Search for the cell housing the specified text and yield its [X, Y] center coordinate. 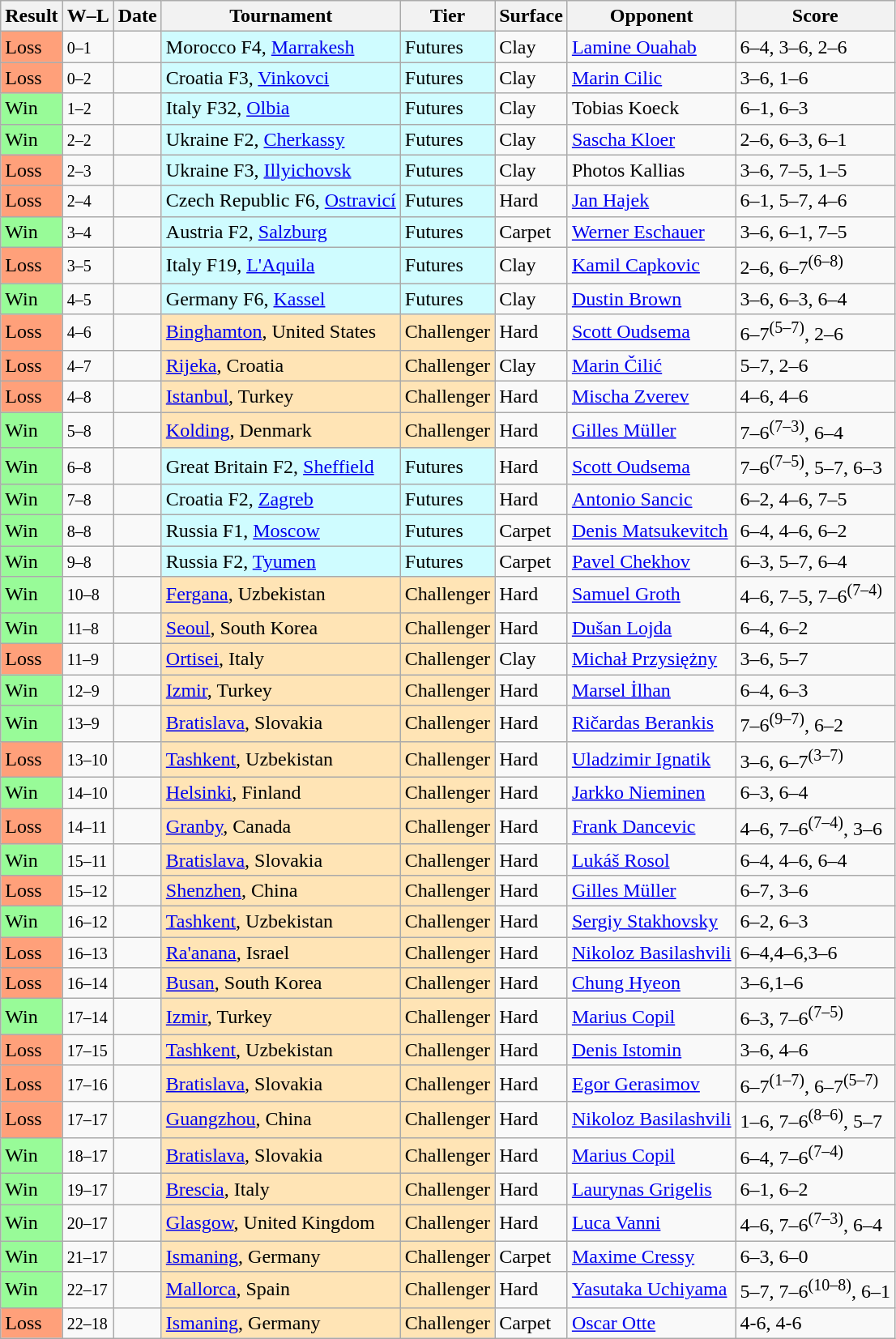
Samuel Groth [651, 595]
Score [815, 16]
Chung Hyeon [651, 983]
6–4, 4–6, 6–4 [815, 859]
Maxime Cressy [651, 1256]
19–17 [87, 1189]
2–4 [87, 201]
6–8 [87, 467]
W–L [87, 16]
6–4, 4–6, 6–2 [815, 531]
Tournament [280, 16]
Morocco F4, Marrakesh [280, 47]
0–1 [87, 47]
Michał Przysiężny [651, 659]
13–9 [87, 724]
Dušan Lojda [651, 628]
6–1, 6–3 [815, 109]
15–12 [87, 890]
6–4, 7–6(7–4) [815, 1155]
5–7, 7–6(10–8), 6–1 [815, 1290]
22–17 [87, 1290]
2–6, 6–7(6–8) [815, 266]
Russia F1, Moscow [280, 531]
11–8 [87, 628]
Jarkko Nieminen [651, 793]
Italy F19, L'Aquila [280, 266]
Surface [531, 16]
4–6, 4–6 [815, 396]
3–6, 6–1, 7–5 [815, 232]
Uladzimir Ignatik [651, 760]
Ortisei, Italy [280, 659]
4–6, 7–6(7–3), 6–4 [815, 1223]
Yasutaka Uchiyama [651, 1290]
Marin Cilic [651, 78]
7–6(7–3), 6–4 [815, 431]
Austria F2, Salzburg [280, 232]
Great Britain F2, Sheffield [280, 467]
Istanbul, Turkey [280, 396]
17–16 [87, 1084]
6–3, 6–0 [815, 1256]
Denis Istomin [651, 1050]
3–6, 7–5, 1–5 [815, 170]
Tobias Koeck [651, 109]
5–7, 2–6 [815, 365]
Croatia F2, Zagreb [280, 500]
Germany F6, Kassel [280, 299]
Egor Gerasimov [651, 1084]
Photos Kallias [651, 170]
Tier [447, 16]
Ukraine F3, Illyichovsk [280, 170]
Guangzhou, China [280, 1119]
11–9 [87, 659]
Dustin Brown [651, 299]
Jan Hajek [651, 201]
Denis Matsukevitch [651, 531]
3–6, 1–6 [815, 78]
Werner Eschauer [651, 232]
6–3, 6–4 [815, 793]
17–14 [87, 1017]
Marin Čilić [651, 365]
4–6, 7–5, 7–6(7–4) [815, 595]
Antonio Sancic [651, 500]
6–4, 6–3 [815, 690]
4–6 [87, 332]
Sascha Kloer [651, 139]
7–8 [87, 500]
6–4, 6–2 [815, 628]
Laurynas Grigelis [651, 1189]
Brescia, Italy [280, 1189]
6–2, 4–6, 7–5 [815, 500]
Opponent [651, 16]
4–5 [87, 299]
Mischa Zverev [651, 396]
17–17 [87, 1119]
3–6, 6–3, 6–4 [815, 299]
Ra'anana, Israel [280, 952]
5–8 [87, 431]
3–6,1–6 [815, 983]
Italy F32, Olbia [280, 109]
Lukáš Rosol [651, 859]
4-6, 4-6 [815, 1323]
14–11 [87, 826]
Rijeka, Croatia [280, 365]
13–10 [87, 760]
Frank Dancevic [651, 826]
Date [138, 16]
Oscar Otte [651, 1323]
Marsel İlhan [651, 690]
6–1, 5–7, 4–6 [815, 201]
Pavel Chekhov [651, 561]
0–2 [87, 78]
Croatia F3, Vinkovci [280, 78]
Glasgow, United Kingdom [280, 1223]
Shenzhen, China [280, 890]
21–17 [87, 1256]
4–6, 7–6(7–4), 3–6 [815, 826]
Seoul, South Korea [280, 628]
3–6, 6–7(3–7) [815, 760]
6–7, 3–6 [815, 890]
3–6, 5–7 [815, 659]
16–12 [87, 921]
Sergiy Stakhovsky [651, 921]
6–3, 5–7, 6–4 [815, 561]
Ukraine F2, Cherkassy [280, 139]
7–6(7–5), 5–7, 6–3 [815, 467]
4–7 [87, 365]
Fergana, Uzbekistan [280, 595]
Mallorca, Spain [280, 1290]
2–6, 6–3, 6–1 [815, 139]
15–11 [87, 859]
6–3, 7–6(7–5) [815, 1017]
20–17 [87, 1223]
3–5 [87, 266]
Luca Vanni [651, 1223]
Busan, South Korea [280, 983]
7–6(9–7), 6–2 [815, 724]
Kamil Capkovic [651, 266]
Czech Republic F6, Ostravicí [280, 201]
6–1, 6–2 [815, 1189]
1–6, 7–6(8–6), 5–7 [815, 1119]
6–7(5–7), 2–6 [815, 332]
1–2 [87, 109]
10–8 [87, 595]
8–8 [87, 531]
6–7(1–7), 6–7(5–7) [815, 1084]
16–13 [87, 952]
Lamine Ouahab [651, 47]
16–14 [87, 983]
9–8 [87, 561]
Granby, Canada [280, 826]
2–3 [87, 170]
12–9 [87, 690]
Binghamton, United States [280, 332]
22–18 [87, 1323]
Result [32, 16]
Kolding, Denmark [280, 431]
18–17 [87, 1155]
6–2, 6–3 [815, 921]
2–2 [87, 139]
6–4, 3–6, 2–6 [815, 47]
Russia F2, Tyumen [280, 561]
4–8 [87, 396]
Helsinki, Finland [280, 793]
Ričardas Berankis [651, 724]
14–10 [87, 793]
3–6, 4–6 [815, 1050]
3–4 [87, 232]
6–4,4–6,3–6 [815, 952]
17–15 [87, 1050]
